Output the [x, y] coordinate of the center of the cell containing the given text.  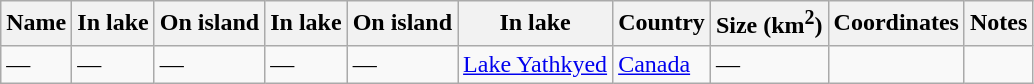
Canada [662, 64]
Notes [998, 24]
Country [662, 24]
Coordinates [896, 24]
Lake Yathkyed [536, 64]
Size (km2) [769, 24]
Name [36, 24]
